Search for the cell housing the specified text and yield its [X, Y] center coordinate. 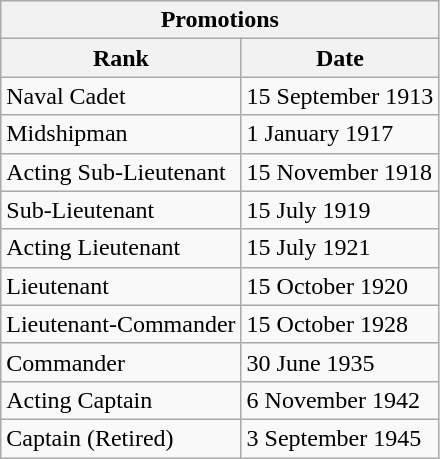
6 November 1942 [340, 400]
Commander [121, 362]
Rank [121, 58]
Acting Captain [121, 400]
3 September 1945 [340, 438]
Lieutenant [121, 286]
15 October 1920 [340, 286]
Sub-Lieutenant [121, 210]
15 October 1928 [340, 324]
Midshipman [121, 134]
Acting Sub-Lieutenant [121, 172]
30 June 1935 [340, 362]
Date [340, 58]
Promotions [220, 20]
15 November 1918 [340, 172]
Naval Cadet [121, 96]
Captain (Retired) [121, 438]
15 July 1919 [340, 210]
Lieutenant-Commander [121, 324]
Acting Lieutenant [121, 248]
15 July 1921 [340, 248]
1 January 1917 [340, 134]
15 September 1913 [340, 96]
